Determine the [x, y] coordinate at the center of the cell enclosing the given text.  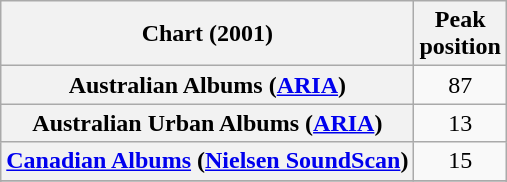
Chart (2001) [208, 34]
Australian Albums (ARIA) [208, 85]
Australian Urban Albums (ARIA) [208, 123]
13 [460, 123]
Peakposition [460, 34]
15 [460, 161]
Canadian Albums (Nielsen SoundScan) [208, 161]
87 [460, 85]
